Scan for the cell matching the given text and deliver its [x, y] coordinate at center. 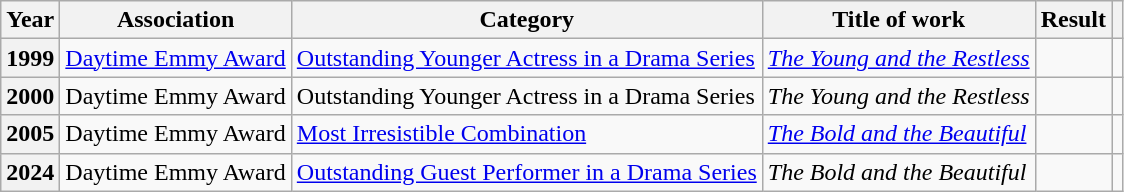
Year [30, 20]
Outstanding Guest Performer in a Drama Series [526, 172]
Title of work [898, 20]
2005 [30, 134]
Most Irresistible Combination [526, 134]
Result [1073, 20]
2024 [30, 172]
Category [526, 20]
Association [176, 20]
1999 [30, 58]
2000 [30, 96]
